Output the (x, y) coordinate of the center of the cell containing the given text.  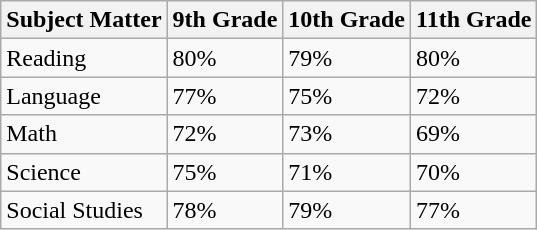
70% (474, 172)
71% (347, 172)
Reading (84, 58)
9th Grade (225, 20)
78% (225, 210)
Subject Matter (84, 20)
Social Studies (84, 210)
69% (474, 134)
73% (347, 134)
Language (84, 96)
Science (84, 172)
10th Grade (347, 20)
11th Grade (474, 20)
Math (84, 134)
